Capture the cell that displays the provided text and extract its (x, y) central coordinate. 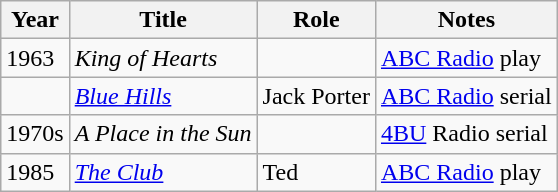
1970s (35, 134)
A Place in the Sun (163, 134)
The Club (163, 172)
Jack Porter (316, 96)
King of Hearts (163, 58)
4BU Radio serial (466, 134)
Role (316, 20)
ABC Radio serial (466, 96)
Ted (316, 172)
Year (35, 20)
1985 (35, 172)
1963 (35, 58)
Notes (466, 20)
Blue Hills (163, 96)
Title (163, 20)
